Extract the (x, y) coordinate from the center of the cell holding the provided text.  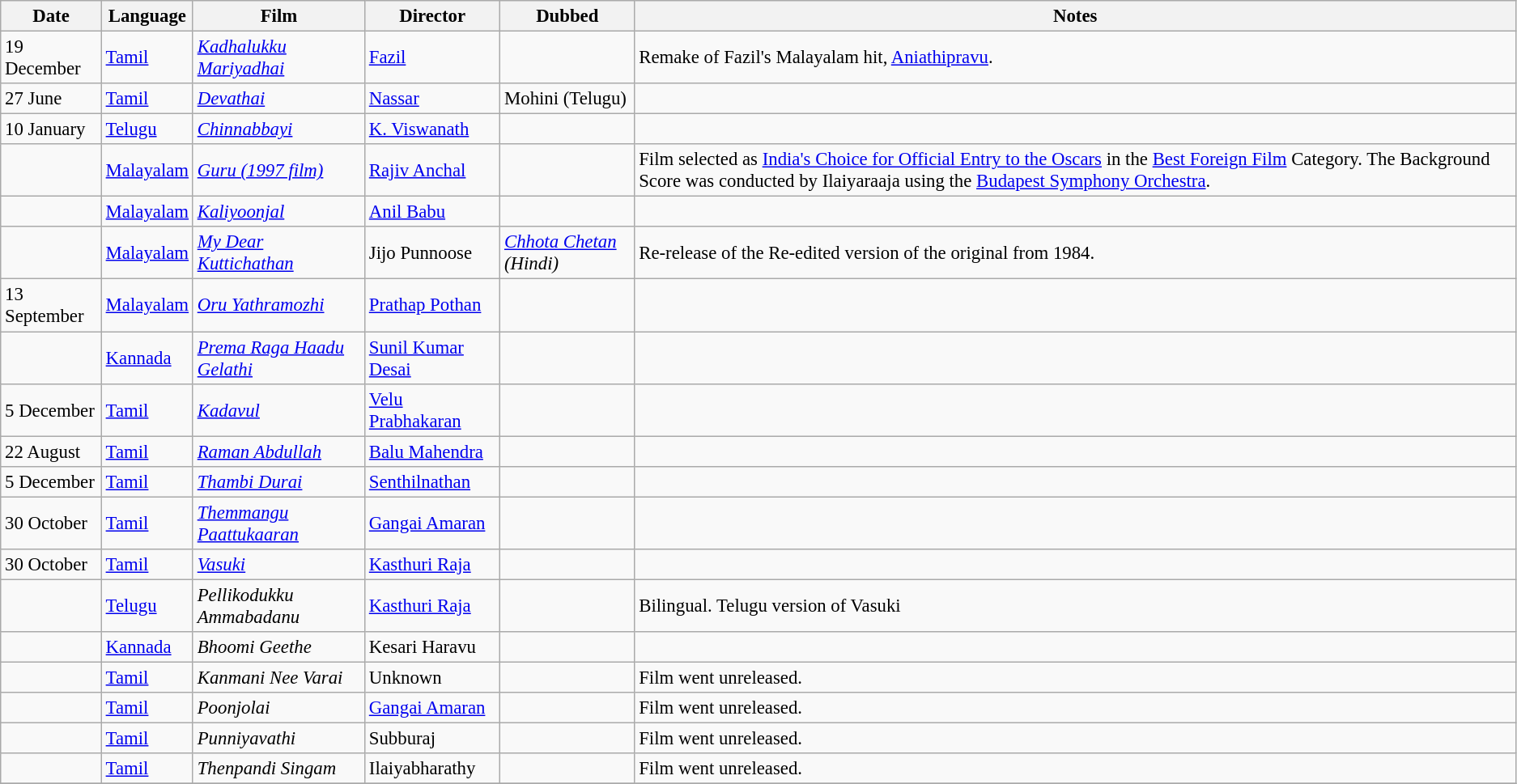
Punniyavathi (278, 739)
10 January (52, 129)
Guru (1997 film) (278, 170)
Poonjolai (278, 708)
Kadavul (278, 409)
Vasuki (278, 565)
Ilaiyabharathy (432, 769)
Prema Raga Haadu Gelathi (278, 358)
Sunil Kumar Desai (432, 358)
Chhota Chetan (Hindi) (567, 252)
22 August (52, 451)
Kadhalukku Mariyadhai (278, 58)
Oru Yathramozhi (278, 306)
Themmangu Paattukaaran (278, 523)
Jijo Punnoose (432, 252)
27 June (52, 99)
Anil Babu (432, 212)
Senthilnathan (432, 481)
Date (52, 16)
Film (278, 16)
Velu Prabhakaran (432, 409)
Remake of Fazil's Malayalam hit, Aniathipravu. (1075, 58)
Pellikodukku Ammabadanu (278, 605)
Fazil (432, 58)
Devathai (278, 99)
Nassar (432, 99)
Bilingual. Telugu version of Vasuki (1075, 605)
Re-release of the Re-edited version of the original from 1984. (1075, 252)
Kesari Haravu (432, 647)
Director (432, 16)
Mohini (Telugu) (567, 99)
19 December (52, 58)
Dubbed (567, 16)
Balu Mahendra (432, 451)
Unknown (432, 677)
Thenpandi Singam (278, 769)
Rajiv Anchal (432, 170)
Notes (1075, 16)
My Dear Kuttichathan (278, 252)
Raman Abdullah (278, 451)
Kanmani Nee Varai (278, 677)
13 September (52, 306)
K. Viswanath (432, 129)
Kaliyoonjal (278, 212)
Language (147, 16)
Thambi Durai (278, 481)
Prathap Pothan (432, 306)
Bhoomi Geethe (278, 647)
Chinnabbayi (278, 129)
Subburaj (432, 739)
